Provide the [X, Y] coordinate of the cell's center where the given text is located.  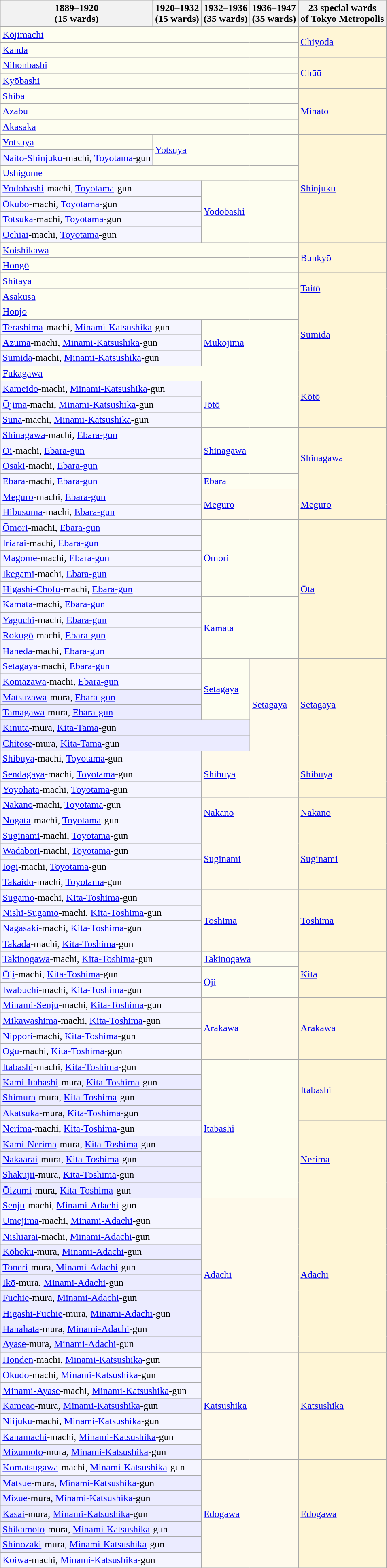
Kinuta-mura, Kita-Tama-gun [125, 728]
Akasaka [149, 127]
1932–1936(35 wards) [225, 14]
Ōsaki-machi, Ebara-gun [101, 466]
Kasai-mura, Minami-Katsushika-gun [101, 1514]
Kōjimachi [149, 34]
Yoyohata-machi, Toyotama-gun [101, 789]
23 special wardsof Tokyo Metropolis [342, 14]
Kyōbashi [149, 81]
Suna-machi, Minami-Katsushika-gun [101, 419]
Chūō [342, 73]
Kōtō [342, 396]
Okudo-machi, Minami-Katsushika-gun [101, 1375]
Minato [342, 111]
Toneri-mura, Minami-Adachi-gun [101, 1267]
Ebara [249, 481]
Minami-Senju-machi, Kita-Toshima-gun [101, 1005]
Kami-Nerima-mura, Kita-Toshima-gun [101, 1144]
Honjo [149, 312]
Ōjima-machi, Minami-Katsushika-gun [101, 404]
Higashi-Chōfu-machi, Ebara-gun [101, 589]
Suginami-machi, Toyotama-gun [101, 836]
Chitose-mura, Kita-Tama-gun [125, 743]
Fuchie-mura, Minami-Adachi-gun [101, 1298]
Ikegami-machi, Ebara-gun [101, 574]
Totsuka-machi, Toyotama-gun [101, 219]
Ogu-machi, Kita-Toshima-gun [101, 1051]
Naito-Shinjuku-machi, Toyotama-gun [77, 157]
Ōizumi-mura, Kita-Toshima-gun [101, 1190]
Kamata-machi, Ebara-gun [101, 604]
Ebara-machi, Ebara-gun [101, 481]
Kamata [249, 628]
Terashima-machi, Minami-Katsushika-gun [101, 327]
1936–1947(35 wards) [274, 14]
Nogata-machi, Toyotama-gun [101, 820]
Shiba [149, 96]
Chiyoda [342, 42]
Kanamachi-machi, Minami-Katsushika-gun [101, 1437]
Asakusa [149, 296]
Sumida [342, 335]
Takinogawa [249, 959]
Azabu [149, 111]
Bunkyō [342, 258]
Yodobashi-machi, Toyotama-gun [101, 188]
Ushigome [149, 173]
Kōhoku-mura, Minami-Adachi-gun [101, 1252]
Takaido-machi, Toyotama-gun [101, 882]
Azuma-machi, Minami-Katsushika-gun [101, 343]
Shitaya [149, 281]
Nerima-machi, Kita-Toshima-gun [101, 1128]
Komazawa-machi, Ebara-gun [101, 681]
Ōmori [249, 558]
1920–1932(15 wards) [177, 14]
Sumida-machi, Minami-Katsushika-gun [101, 358]
Jōtō [249, 404]
Shinjuku [342, 188]
Ikō-mura, Minami-Adachi-gun [101, 1283]
Yodobashi [249, 211]
Setagaya-machi, Ebara-gun [101, 666]
Itabashi-machi, Kita-Toshima-gun [101, 1067]
Hanahata-mura, Minami-Adachi-gun [101, 1329]
Ōkubo-machi, Toyotama-gun [101, 204]
Kanda [149, 50]
Ochiai-machi, Toyotama-gun [101, 235]
Shakujii-mura, Kita-Toshima-gun [101, 1174]
Tamagawa-mura, Ebara-gun [101, 713]
Umejima-machi, Minami-Adachi-gun [101, 1221]
Iogi-machi, Toyotama-gun [101, 866]
Nagasaki-machi, Kita-Toshima-gun [101, 928]
Nerima [342, 1159]
Shikamoto-mura, Minami-Katsushika-gun [101, 1529]
Mizumoto-mura, Minami-Katsushika-gun [101, 1452]
Iwabuchi-machi, Kita-Toshima-gun [101, 990]
Ōji [249, 982]
Akatsuka-mura, Kita-Toshima-gun [101, 1113]
Nakaarai-mura, Kita-Toshima-gun [101, 1159]
Iriarai-machi, Ebara-gun [101, 543]
Senju-machi, Minami-Adachi-gun [101, 1206]
Sendagaya-machi, Toyotama-gun [101, 774]
Ōji-machi, Kita-Toshima-gun [101, 974]
Shinagawa-machi, Ebara-gun [101, 435]
Ayase-mura, Minami-Adachi-gun [101, 1344]
Niijuku-machi, Minami-Katsushika-gun [101, 1421]
Ōta [342, 589]
Yaguchi-machi, Ebara-gun [101, 620]
Ōmori-machi, Ebara-gun [101, 528]
Honden-machi, Minami-Katsushika-gun [101, 1360]
Kameao-mura, Minami-Katsushika-gun [101, 1406]
Minami-Ayase-machi, Minami-Katsushika-gun [101, 1390]
Shinozaki-mura, Minami-Katsushika-gun [101, 1545]
Hibusuma-machi, Ebara-gun [101, 512]
Koishikawa [149, 250]
Nishiarai-machi, Minami-Adachi-gun [101, 1236]
Mukojima [249, 343]
1889–1920(15 wards) [77, 14]
Mikawashima-machi, Kita-Toshima-gun [101, 1021]
Komatsugawa-machi, Minami-Katsushika-gun [101, 1468]
Takinogawa-machi, Kita-Toshima-gun [101, 959]
Higashi-Fuchie-mura, Minami-Adachi-gun [101, 1313]
Meguro-machi, Ebara-gun [101, 497]
Koiwa-machi, Minami-Katsushika-gun [101, 1560]
Kami-Itabashi-mura, Kita-Toshima-gun [101, 1082]
Mizue-mura, Minami-Katsushika-gun [101, 1498]
Nakano-machi, Toyotama-gun [101, 805]
Nippori-machi, Kita-Toshima-gun [101, 1036]
Wadabori-machi, Toyotama-gun [101, 851]
Rokugō-machi, Ebara-gun [101, 635]
Nihonbashi [149, 65]
Matsue-mura, Minami-Katsushika-gun [101, 1483]
Magome-machi, Ebara-gun [101, 558]
Haneda-machi, Ebara-gun [101, 651]
Shibuya-machi, Toyotama-gun [101, 759]
Hongō [149, 266]
Nishi-Sugamo-machi, Kita-Toshima-gun [101, 913]
Ōi-machi, Ebara-gun [101, 451]
Taitō [342, 289]
Kita [342, 974]
Takada-machi, Kita-Toshima-gun [101, 944]
Kameido-machi, Minami-Katsushika-gun [101, 389]
Shimura-mura, Kita-Toshima-gun [101, 1098]
Fukagawa [149, 373]
Matsuzawa-mura, Ebara-gun [101, 697]
Sugamo-machi, Kita-Toshima-gun [101, 897]
